Scan for the cell matching the given text and deliver its [x, y] coordinate at center. 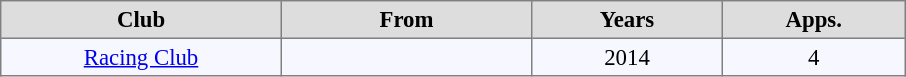
Racing Club [141, 57]
4 [814, 57]
2014 [627, 57]
Years [627, 20]
Club [141, 20]
Apps. [814, 20]
From [406, 20]
